Find where the given text appears and provide that cell's center as [X, Y] coordinate. 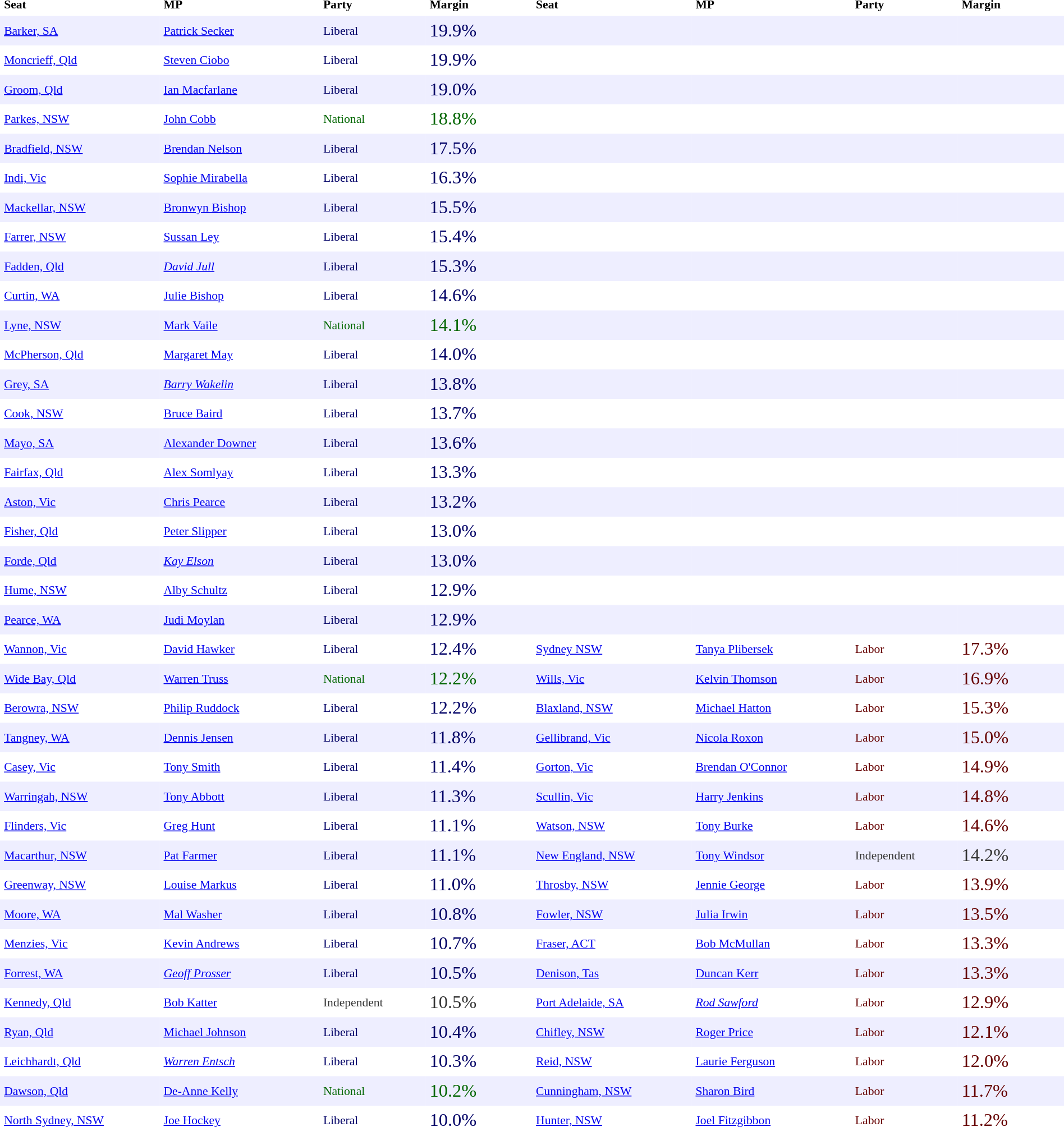
Rod Sawford [771, 1002]
Barry Wakelin [239, 384]
10.8% [479, 914]
13.9% [1011, 885]
Peter Slipper [239, 531]
15.5% [479, 208]
David Jull [239, 266]
Harry Jenkins [771, 797]
13.7% [479, 413]
Tony Abbott [239, 797]
Alby Schultz [239, 590]
Mackellar, NSW [80, 208]
11.0% [479, 885]
Macarthur, NSW [80, 855]
10.3% [479, 1061]
Fisher, Qld [80, 531]
Michael Hatton [771, 708]
Pearce, WA [80, 619]
Bronwyn Bishop [239, 208]
Kelvin Thomson [771, 679]
Cunningham, NSW [612, 1091]
14.1% [479, 325]
12.4% [479, 649]
Bob Katter [239, 1002]
Cook, NSW [80, 413]
Scullin, Vic [612, 797]
Chris Pearce [239, 502]
Hume, NSW [80, 590]
Greenway, NSW [80, 885]
Tony Windsor [771, 855]
Forrest, WA [80, 973]
Gellibrand, Vic [612, 737]
Mark Vaile [239, 325]
19.0% [479, 90]
Roger Price [771, 1032]
Casey, Vic [80, 767]
Fraser, ACT [612, 944]
Chifley, NSW [612, 1032]
Michael Johnson [239, 1032]
Geoff Prosser [239, 973]
Lyne, NSW [80, 325]
Tangney, WA [80, 737]
New England, NSW [612, 855]
Moncrieff, Qld [80, 60]
Bruce Baird [239, 413]
Wills, Vic [612, 679]
Sophie Mirabella [239, 178]
14.8% [1011, 797]
John Cobb [239, 119]
Moore, WA [80, 914]
Warren Truss [239, 679]
11.7% [1011, 1091]
Watson, NSW [612, 826]
McPherson, Qld [80, 355]
De-Anne Kelly [239, 1091]
Brendan Nelson [239, 148]
Leichhardt, Qld [80, 1061]
Warren Entsch [239, 1061]
Parkes, NSW [80, 119]
Curtin, WA [80, 296]
14.0% [479, 355]
Fadden, Qld [80, 266]
Dennis Jensen [239, 737]
Sharon Bird [771, 1091]
Mayo, SA [80, 443]
Warringah, NSW [80, 797]
12.0% [1011, 1061]
Judi Moylan [239, 619]
Tanya Plibersek [771, 649]
Bob McMullan [771, 944]
Laurie Ferguson [771, 1061]
Forde, Qld [80, 561]
Mal Washer [239, 914]
Alex Somlyay [239, 472]
Louise Markus [239, 885]
Steven Ciobo [239, 60]
Kennedy, Qld [80, 1002]
Flinders, Vic [80, 826]
Reid, NSW [612, 1061]
Greg Hunt [239, 826]
12.1% [1011, 1032]
Margaret May [239, 355]
Blaxland, NSW [612, 708]
Philip Ruddock [239, 708]
17.3% [1011, 649]
Julia Irwin [771, 914]
Tony Burke [771, 826]
David Hawker [239, 649]
Wannon, Vic [80, 649]
Ian Macfarlane [239, 90]
Farrer, NSW [80, 237]
Throsby, NSW [612, 885]
Grey, SA [80, 384]
16.9% [1011, 679]
11.4% [479, 767]
Jennie George [771, 885]
16.3% [479, 178]
Alexander Downer [239, 443]
11.3% [479, 797]
Wide Bay, Qld [80, 679]
10.7% [479, 944]
Duncan Kerr [771, 973]
Barker, SA [80, 30]
14.9% [1011, 767]
15.0% [1011, 737]
Fowler, NSW [612, 914]
Dawson, Qld [80, 1091]
13.6% [479, 443]
10.4% [479, 1032]
14.2% [1011, 855]
11.8% [479, 737]
Indi, Vic [80, 178]
18.8% [479, 119]
Kay Elson [239, 561]
Sydney NSW [612, 649]
Kevin Andrews [239, 944]
Sussan Ley [239, 237]
17.5% [479, 148]
Berowra, NSW [80, 708]
Menzies, Vic [80, 944]
Julie Bishop [239, 296]
13.2% [479, 502]
10.2% [479, 1091]
Bradfield, NSW [80, 148]
Nicola Roxon [771, 737]
13.5% [1011, 914]
15.4% [479, 237]
Groom, Qld [80, 90]
Gorton, Vic [612, 767]
Tony Smith [239, 767]
13.8% [479, 384]
Brendan O'Connor [771, 767]
Ryan, Qld [80, 1032]
Aston, Vic [80, 502]
Port Adelaide, SA [612, 1002]
Patrick Secker [239, 30]
Fairfax, Qld [80, 472]
Denison, Tas [612, 973]
Pat Farmer [239, 855]
